Pinpoint the cell where the given text exists, returning its (X, Y) midpoint coordinate. 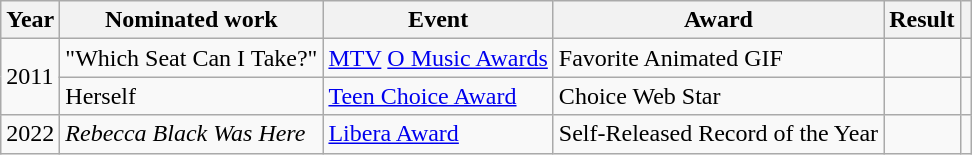
Event (438, 20)
Self-Released Record of the Year (718, 134)
Nominated work (192, 20)
Result (922, 20)
Herself (192, 96)
Teen Choice Award (438, 96)
Libera Award (438, 134)
Year (30, 20)
Choice Web Star (718, 96)
Favorite Animated GIF (718, 58)
2022 (30, 134)
2011 (30, 77)
"Which Seat Can I Take?" (192, 58)
MTV O Music Awards (438, 58)
Award (718, 20)
Rebecca Black Was Here (192, 134)
